Determine the (x, y) coordinate at the center of the cell enclosing the given text.  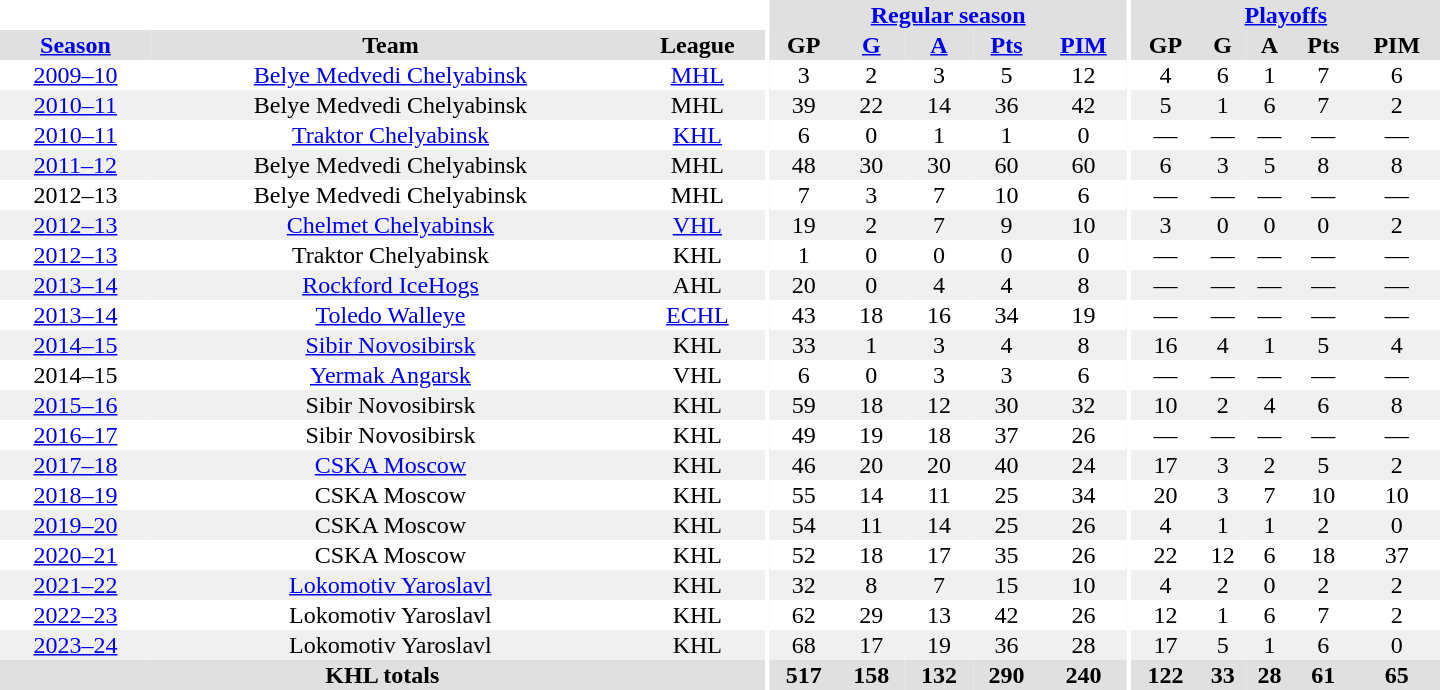
Team (390, 45)
61 (1324, 675)
35 (1007, 555)
KHL totals (382, 675)
2016–17 (76, 435)
158 (872, 675)
55 (804, 495)
AHL (698, 285)
48 (804, 165)
13 (939, 615)
Playoffs (1286, 15)
2023–24 (76, 645)
2022–23 (76, 615)
2019–20 (76, 525)
59 (804, 405)
2017–18 (76, 465)
122 (1166, 675)
2015–16 (76, 405)
62 (804, 615)
League (698, 45)
2018–19 (76, 495)
Season (76, 45)
52 (804, 555)
46 (804, 465)
39 (804, 105)
43 (804, 315)
15 (1007, 585)
290 (1007, 675)
24 (1083, 465)
240 (1083, 675)
65 (1397, 675)
132 (939, 675)
517 (804, 675)
Chelmet Chelyabinsk (390, 225)
Rockford IceHogs (390, 285)
68 (804, 645)
Yermak Angarsk (390, 375)
Regular season (948, 15)
ECHL (698, 315)
2011–12 (76, 165)
9 (1007, 225)
54 (804, 525)
2009–10 (76, 75)
2020–21 (76, 555)
2021–22 (76, 585)
49 (804, 435)
Toledo Walleye (390, 315)
29 (872, 615)
40 (1007, 465)
